Return (X, Y) of the center of cell containing provided text 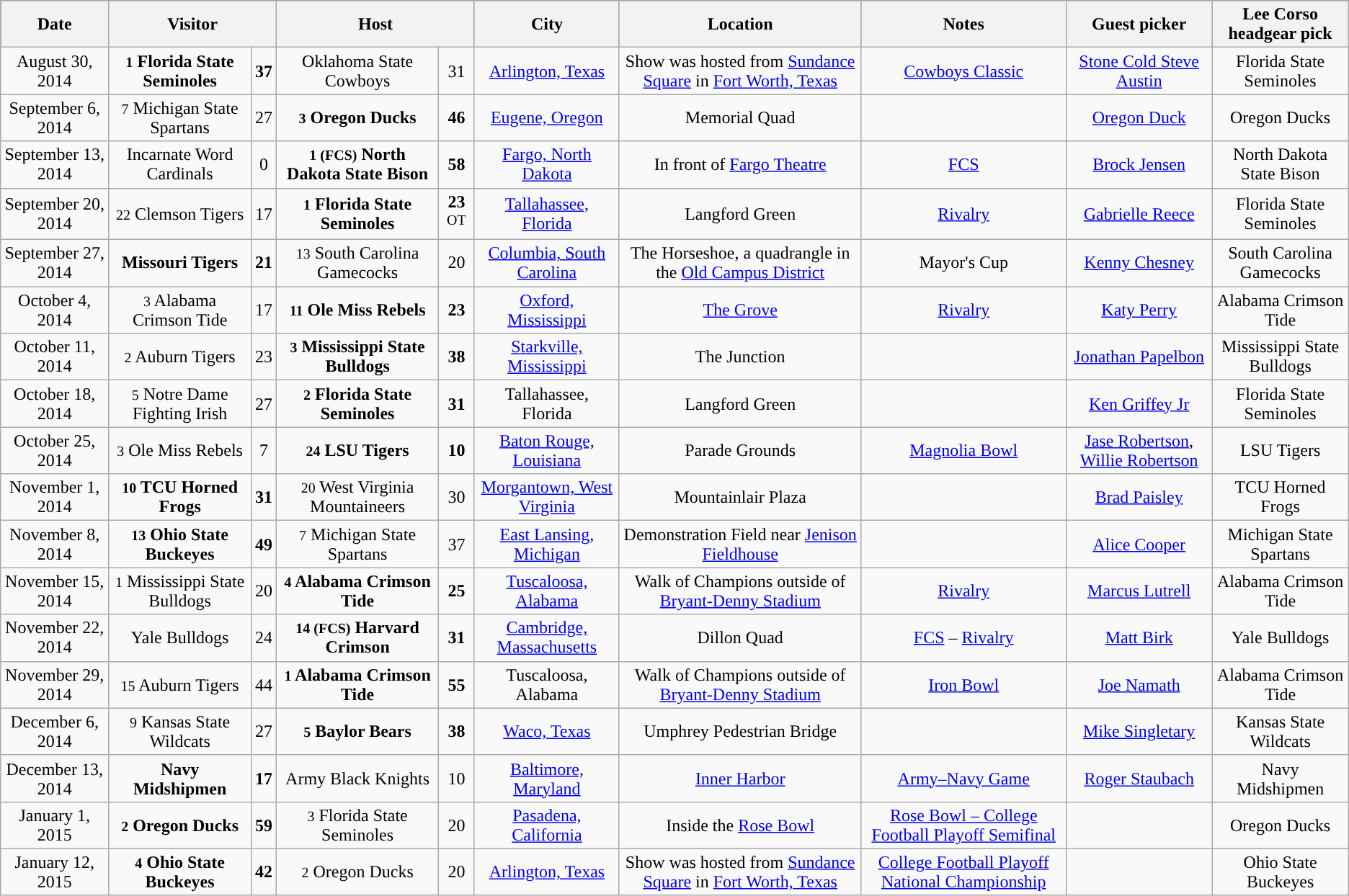
Oklahoma State Cowboys (357, 71)
South Carolina Gamecocks (1280, 264)
Oxford, Mississippi (546, 310)
East Lansing, Michigan (546, 545)
Mayor's Cup (964, 264)
Jase Robertson, Willie Robertson (1139, 451)
Iron Bowl (964, 684)
49 (264, 545)
Kansas State Wildcats (1280, 732)
FCS – Rivalry (964, 638)
Baltimore, Maryland (546, 778)
Inner Harbor (740, 778)
11 Ole Miss Rebels (357, 310)
Ken Griffey Jr (1139, 403)
September 27, 2014 (55, 264)
In front of Fargo Theatre (740, 164)
Oregon Duck (1139, 118)
The Horseshoe, a quadrangle in the Old Campus District (740, 264)
November 15, 2014 (55, 591)
Morgantown, West Virginia (546, 497)
North Dakota State Bison (1280, 164)
November 29, 2014 (55, 684)
LSU Tigers (1280, 451)
The Junction (740, 357)
City (546, 24)
5 Baylor Bears (357, 732)
9 Kansas State Wildcats (180, 732)
FCS (964, 164)
24 LSU Tigers (357, 451)
55 (457, 684)
Dillon Quad (740, 638)
Incarnate Word Cardinals (180, 164)
Notes (964, 24)
October 25, 2014 (55, 451)
Waco, Texas (546, 732)
Cambridge, Massachusetts (546, 638)
Jonathan Papelbon (1139, 357)
Host (376, 24)
Gabrielle Reece (1139, 214)
December 13, 2014 (55, 778)
Matt Birk (1139, 638)
Stone Cold Steve Austin (1139, 71)
Eugene, Oregon (546, 118)
30 (457, 497)
Brock Jensen (1139, 164)
Inside the Rose Bowl (740, 825)
Umphrey Pedestrian Bridge (740, 732)
October 4, 2014 (55, 310)
Michigan State Spartans (1280, 545)
24 (264, 638)
September 6, 2014 (55, 118)
4 Alabama Crimson Tide (357, 591)
Guest picker (1139, 24)
December 6, 2014 (55, 732)
Missouri Tigers (180, 264)
Location (740, 24)
21 (264, 264)
Cowboys Classic (964, 71)
Army–Navy Game (964, 778)
Kenny Chesney (1139, 264)
20 West Virginia Mountaineers (357, 497)
November 22, 2014 (55, 638)
Parade Grounds (740, 451)
November 1, 2014 (55, 497)
Rose Bowl – College Football Playoff Semifinal (964, 825)
Ohio State Buckeyes (1280, 872)
3 Alabama Crimson Tide (180, 310)
Demonstration Field near Jenison Fieldhouse (740, 545)
November 8, 2014 (55, 545)
October 11, 2014 (55, 357)
Mountainlair Plaza (740, 497)
Pasadena, California (546, 825)
August 30, 2014 (55, 71)
1 (FCS) North Dakota State Bison (357, 164)
Starkville, Mississippi (546, 357)
Visitor (193, 24)
Mississippi State Bulldogs (1280, 357)
1 Alabama Crimson Tide (357, 684)
January 12, 2015 (55, 872)
2 Auburn Tigers (180, 357)
59 (264, 825)
Baton Rouge, Louisiana (546, 451)
Joe Namath (1139, 684)
September 13, 2014 (55, 164)
5 Notre Dame Fighting Irish (180, 403)
42 (264, 872)
10 TCU Horned Frogs (180, 497)
3 Oregon Ducks (357, 118)
October 18, 2014 (55, 403)
Columbia, South Carolina (546, 264)
January 1, 2015 (55, 825)
College Football Playoff National Championship (964, 872)
Mike Singletary (1139, 732)
The Grove (740, 310)
TCU Horned Frogs (1280, 497)
Brad Paisley (1139, 497)
Magnolia Bowl (964, 451)
Alice Cooper (1139, 545)
Katy Perry (1139, 310)
Lee Corso headgear pick (1280, 24)
13 Ohio State Buckeyes (180, 545)
3 Florida State Seminoles (357, 825)
7 (264, 451)
Memorial Quad (740, 118)
1 Mississippi State Bulldogs (180, 591)
23 OT (457, 214)
22 Clemson Tigers (180, 214)
Army Black Knights (357, 778)
Fargo, North Dakota (546, 164)
15 Auburn Tigers (180, 684)
58 (457, 164)
44 (264, 684)
September 20, 2014 (55, 214)
13 South Carolina Gamecocks (357, 264)
3 Mississippi State Bulldogs (357, 357)
Date (55, 24)
25 (457, 591)
3 Ole Miss Rebels (180, 451)
Roger Staubach (1139, 778)
46 (457, 118)
0 (264, 164)
14 (FCS) Harvard Crimson (357, 638)
4 Ohio State Buckeyes (180, 872)
2 Florida State Seminoles (357, 403)
Marcus Lutrell (1139, 591)
